Pinpoint the cell where the given text exists, returning its [x, y] midpoint coordinate. 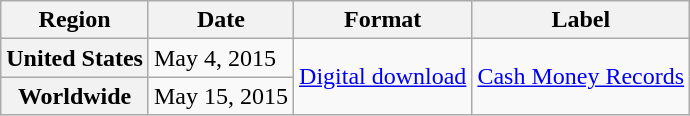
Date [220, 20]
May 4, 2015 [220, 58]
Region [75, 20]
Format [383, 20]
Label [581, 20]
United States [75, 58]
Digital download [383, 77]
May 15, 2015 [220, 96]
Worldwide [75, 96]
Cash Money Records [581, 77]
